Determine the [x, y] coordinate at the center of the cell enclosing the given text.  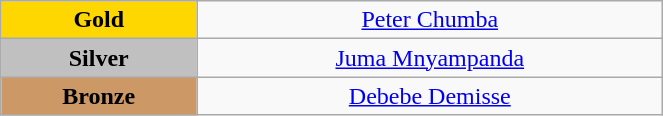
Peter Chumba [430, 20]
Bronze [99, 96]
Gold [99, 20]
Debebe Demisse [430, 96]
Silver [99, 58]
Juma Mnyampanda [430, 58]
